Extract the (x, y) coordinate from the center of the cell holding the provided text.  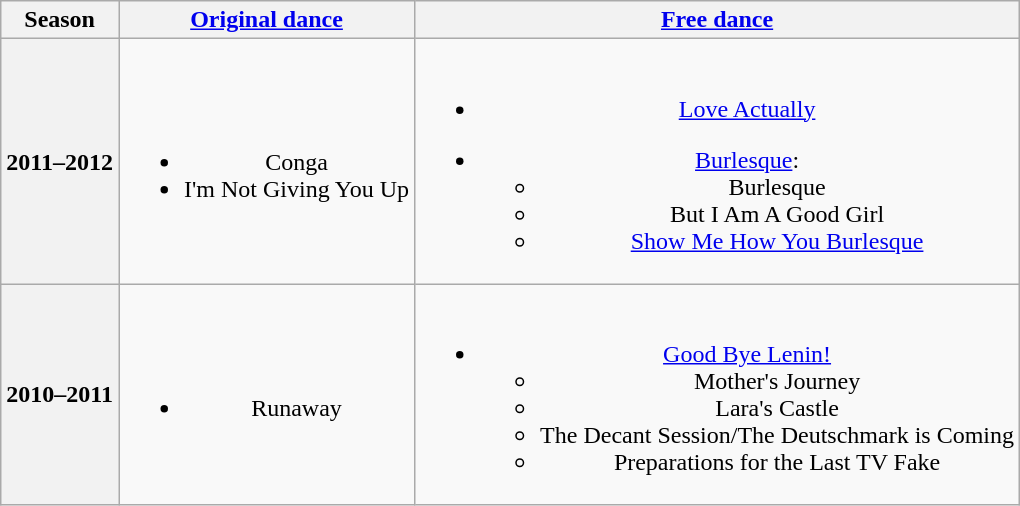
Conga I'm Not Giving You Up (266, 162)
2010–2011 (60, 394)
Original dance (266, 20)
Runaway (266, 394)
2011–2012 (60, 162)
Season (60, 20)
Free dance (718, 20)
Good Bye Lenin!Mother's JourneyLara's CastleThe Decant Session/The Deutschmark is ComingPreparations for the Last TV Fake (718, 394)
Love ActuallyBurlesque:Burlesque But I Am A Good Girl Show Me How You Burlesque (718, 162)
